Capture the cell that displays the provided text and extract its (x, y) central coordinate. 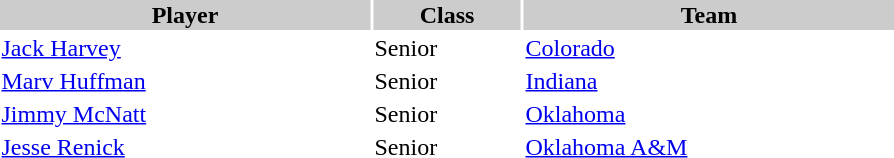
Indiana (709, 81)
Team (709, 15)
Player (185, 15)
Colorado (709, 48)
Jimmy McNatt (185, 114)
Jack Harvey (185, 48)
Marv Huffman (185, 81)
Class (447, 15)
Oklahoma (709, 114)
